Return the [x, y] coordinate for the center point of the cell that contains the specified text.  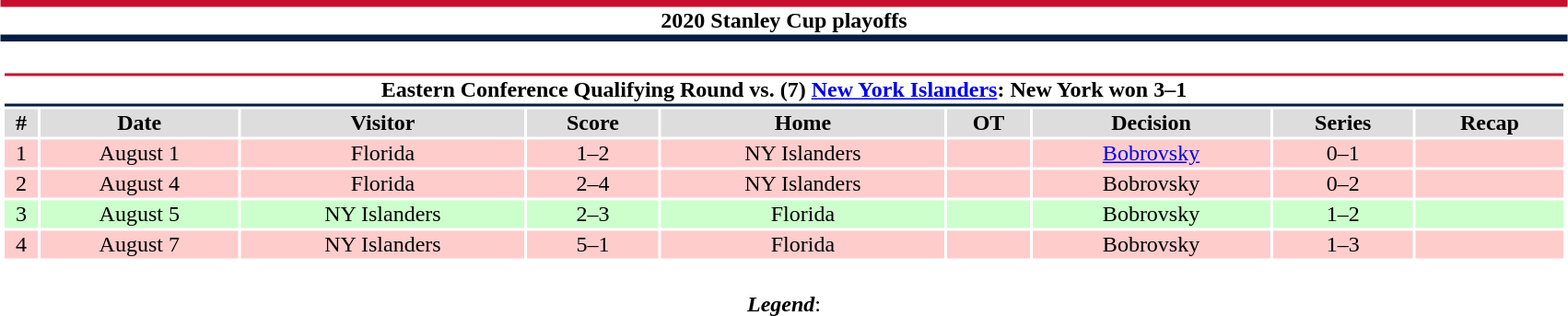
2–4 [592, 183]
Series [1343, 123]
2020 Stanley Cup playoffs [784, 20]
August 4 [140, 183]
Recap [1490, 123]
Score [592, 123]
August 5 [140, 215]
Visitor [383, 123]
Home [803, 123]
0–2 [1343, 183]
August 1 [140, 154]
# [21, 123]
August 7 [140, 244]
0–1 [1343, 154]
Date [140, 123]
2–3 [592, 215]
1 [21, 154]
2 [21, 183]
1–3 [1343, 244]
4 [21, 244]
Eastern Conference Qualifying Round vs. (7) New York Islanders: New York won 3–1 [783, 90]
Decision [1152, 123]
5–1 [592, 244]
OT [989, 123]
3 [21, 215]
